Locate the cell with the specified text and output its (x, y) center coordinate. 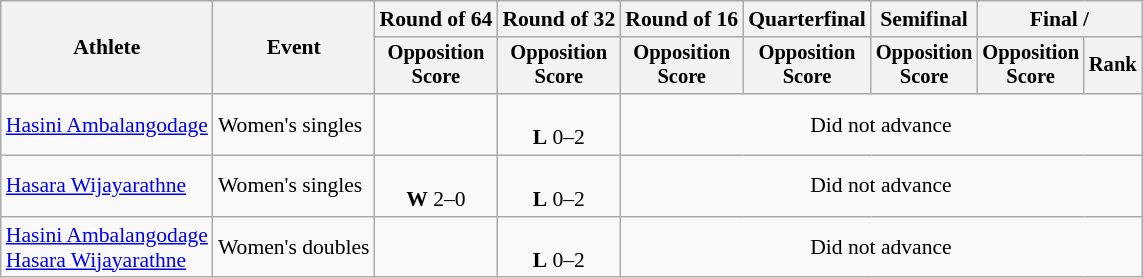
Round of 16 (682, 19)
Final / (1059, 19)
Semifinal (924, 19)
Hasara Wijayarathne (107, 186)
Women's doubles (294, 248)
Rank (1113, 66)
Quarterfinal (807, 19)
Round of 64 (436, 19)
W 2–0 (436, 186)
Hasini AmbalangodageHasara Wijayarathne (107, 248)
Hasini Ambalangodage (107, 124)
Event (294, 48)
Round of 32 (558, 19)
Athlete (107, 48)
